Capture the cell that displays the provided text and extract its [x, y] central coordinate. 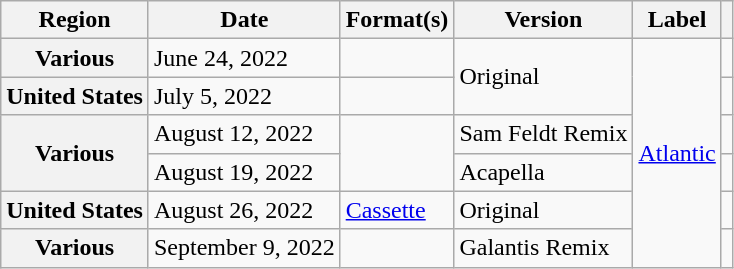
Cassette [397, 210]
Acapella [544, 172]
July 5, 2022 [244, 96]
Date [244, 20]
September 9, 2022 [244, 248]
June 24, 2022 [244, 58]
Galantis Remix [544, 248]
August 19, 2022 [244, 172]
Sam Feldt Remix [544, 134]
August 26, 2022 [244, 210]
Atlantic [677, 153]
Version [544, 20]
Label [677, 20]
Format(s) [397, 20]
Region [75, 20]
August 12, 2022 [244, 134]
